Detect which cell encompasses the target text, then output its (X, Y) center coordinate. 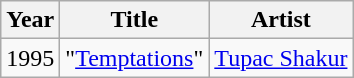
Artist (281, 20)
"Temptations" (134, 58)
Title (134, 20)
1995 (30, 58)
Year (30, 20)
Tupac Shakur (281, 58)
